Find where the given text appears and provide that cell's center as (X, Y) coordinate. 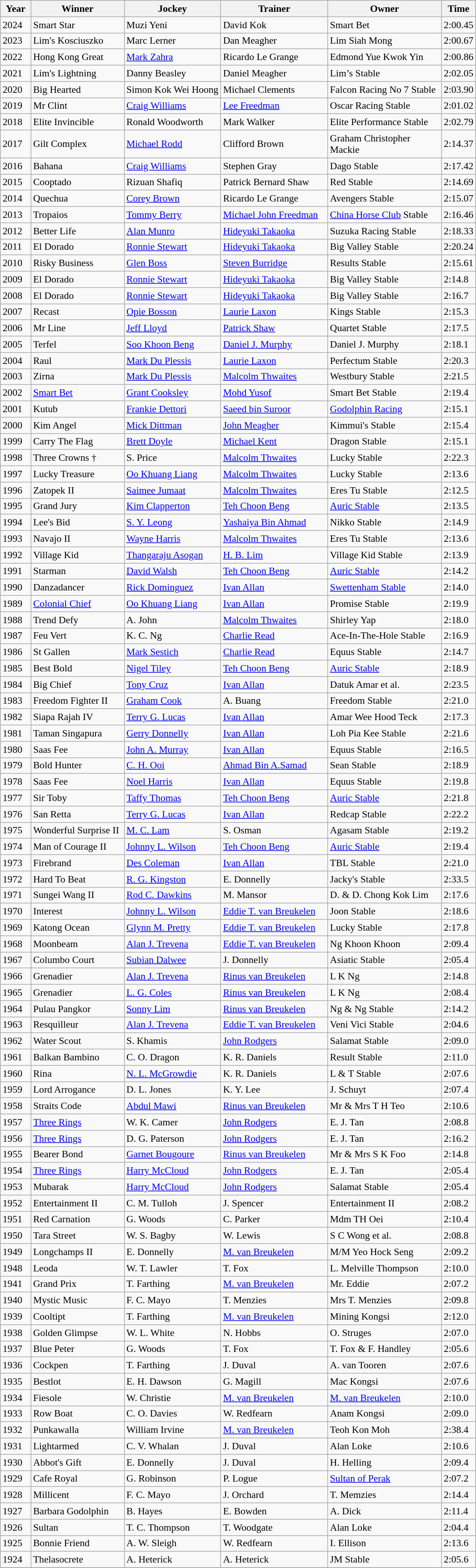
Cooptado (77, 182)
Jacky's Stable (385, 879)
William Irvine (173, 1430)
Daniel Meagher (275, 74)
Punkawalla (77, 1430)
H. B. Lim (275, 555)
Agasam Stable (385, 831)
2018 (15, 122)
2:08.2 (458, 1203)
Katong Ocean (77, 928)
Risky Business (77, 263)
2002 (15, 393)
2:13.9 (458, 555)
Ronald Woodworth (173, 122)
Dan Meagher (275, 41)
Saimee Jumaat (173, 490)
Sultan (77, 1528)
Veni Vici Stable (385, 1025)
1973 (15, 863)
Tropaios (77, 215)
Simon Kok Wei Hoong (173, 90)
2:03.90 (458, 90)
Result Stable (385, 1058)
1970 (15, 912)
Village Kid (77, 555)
1993 (15, 539)
Lim Siah Mong (385, 41)
1964 (15, 1009)
Freedom Fighter II (77, 701)
1962 (15, 1041)
Cooltipt (77, 1317)
1932 (15, 1430)
Quartet Stable (385, 328)
2:17.3 (458, 717)
Kim Angel (77, 425)
O. Struges (385, 1333)
1949 (15, 1252)
M/M Yeo Hock Seng (385, 1252)
Better Life (77, 231)
Joon Stable (385, 912)
Grant Cooksley (173, 393)
Navajo II (77, 539)
2:12.0 (458, 1317)
Danzadancer (77, 588)
2:20.24 (458, 247)
Recast (77, 312)
Avengers Stable (385, 199)
2:11.4 (458, 1511)
Tommy Berry (173, 215)
A. W. Sleigh (173, 1543)
Mr & Mrs T H Teo (385, 1106)
Balkan Bambino (77, 1058)
1931 (15, 1447)
J. Spencer (275, 1203)
Trainer (275, 9)
Smart Star (77, 25)
Marc Lerner (173, 41)
Mr Line (77, 328)
2:17.42 (458, 166)
Kimmui's Stable (385, 425)
Patrick Shaw (275, 328)
2008 (15, 296)
2:04.4 (458, 1528)
Mystic Music (77, 1301)
K. Y. Lee (275, 1090)
R. G. Kingston (173, 879)
Moonbeam (77, 944)
Steven Burridge (275, 263)
2:14.4 (458, 1495)
Michael John Freedman (275, 215)
Rod C. Dawkins (173, 895)
2:00.86 (458, 57)
T. Fox & F. Handley (385, 1349)
Interest (77, 912)
J. Orchard (275, 1495)
L. Melville Thompson (385, 1268)
G. Magill (275, 1381)
Falcon Racing No 7 Stable (385, 90)
Michael Kent (275, 442)
Bestlot (77, 1381)
Nigel Tiley (173, 669)
2014 (15, 199)
2:02.79 (458, 122)
2:07.0 (458, 1333)
1956 (15, 1139)
1934 (15, 1398)
David Walsh (173, 571)
Datuk Amar et al. (385, 685)
Glen Boss (173, 263)
N. L. McGrowdie (173, 1074)
1948 (15, 1268)
1975 (15, 831)
J. Schuyt (385, 1090)
Ace-In-The-Hole Stable (385, 636)
1985 (15, 669)
2:16.7 (458, 296)
1979 (15, 766)
S. Khamis (173, 1041)
Kings Stable (385, 312)
2022 (15, 57)
E. Bowden (275, 1511)
Muzi Yeni (173, 25)
W. Christie (173, 1398)
1986 (15, 652)
Mubarak (77, 1187)
W. S. Bagby (173, 1236)
Fiesole (77, 1398)
Leoda (77, 1268)
Ahmad Bin A.Samad (275, 766)
Year (15, 9)
Perfectum Stable (385, 361)
1965 (15, 993)
1952 (15, 1203)
Gerry Donnelly (173, 733)
2:11.0 (458, 1058)
Mick Dittman (173, 425)
Tony Cruz (173, 685)
1926 (15, 1528)
1954 (15, 1171)
Red Stable (385, 182)
Kim Clapperton (173, 506)
Sonny Lim (173, 1009)
2:00.45 (458, 25)
2011 (15, 247)
2:21.6 (458, 733)
Colonial Chief (77, 604)
Promise Stable (385, 604)
2:16.46 (458, 215)
Longchamps II (77, 1252)
Lim's Kosciuszko (77, 41)
2:14.9 (458, 523)
J. Donnelly (275, 960)
1999 (15, 442)
1928 (15, 1495)
Lightarmed (77, 1447)
Subian Dalwee (173, 960)
1935 (15, 1381)
China Horse Club Stable (385, 215)
Mining Kongsi (385, 1317)
Brett Doyle (173, 442)
Grand Jury (77, 506)
2:21.5 (458, 377)
C. O. Dragon (173, 1058)
T. Menzies (275, 1301)
2:15.07 (458, 199)
Siapa Rajah IV (77, 717)
2:33.5 (458, 879)
Lee's Bid (77, 523)
Mr. Eddie (385, 1284)
Mark Sestich (173, 652)
2:12.5 (458, 490)
1991 (15, 571)
Raul (77, 361)
2001 (15, 409)
Straits Code (77, 1106)
Garnet Bougoure (173, 1155)
G. Robinson (173, 1479)
Suzuka Racing Stable (385, 231)
T. Memzies (385, 1495)
John Meagher (275, 425)
A. Buang (275, 701)
2005 (15, 344)
Smart Bet Stable (385, 393)
Wonderful Surprise II (77, 831)
1989 (15, 604)
Glynn M. Pretty (173, 928)
Godolphin Racing (385, 409)
Taman Singapura (77, 733)
Redcap Stable (385, 814)
M. C. Lam (173, 831)
2021 (15, 74)
Cafe Royal (77, 1479)
Bold Hunter (77, 766)
Cockpen (77, 1366)
1978 (15, 782)
2:21.8 (458, 798)
S. Y. Leong (173, 523)
2:14.7 (458, 652)
Asiatic Stable (385, 960)
1972 (15, 879)
2:17.5 (458, 328)
T. C. Thompson (173, 1528)
1924 (15, 1560)
D. L. Jones (173, 1090)
1958 (15, 1106)
2:14.37 (458, 144)
D. G. Paterson (173, 1139)
S. Osman (275, 831)
Yashaiya Bin Ahmad (275, 523)
2010 (15, 263)
Three Crowns † (77, 458)
D. & D. Chong Kok Lim (385, 895)
Ng Khoon Khoon (385, 944)
Nikko Stable (385, 523)
1940 (15, 1301)
P. Logue (275, 1479)
John A. Murray (173, 750)
Amar Wee Hood Teck (385, 717)
Shirley Yap (385, 620)
A. Dick (385, 1511)
JM Stable (385, 1560)
1974 (15, 847)
1992 (15, 555)
1983 (15, 701)
1968 (15, 944)
2:18.1 (458, 344)
W. T. Lawler (173, 1268)
Alan Munro (173, 231)
Rizuan Shafiq (173, 182)
2017 (15, 144)
Results Stable (385, 263)
Freedom Stable (385, 701)
Edmond Yue Kwok Yin (385, 57)
Firebrand (77, 863)
1966 (15, 977)
Des Coleman (173, 863)
2:08.4 (458, 993)
Rina (77, 1074)
2007 (15, 312)
Sultan of Perak (385, 1479)
1961 (15, 1058)
Grand Prix (77, 1284)
T. Woodgate (275, 1528)
2:07.4 (458, 1090)
2013 (15, 215)
2:14.69 (458, 182)
2020 (15, 90)
2:10.4 (458, 1220)
Clifford Brown (275, 144)
1977 (15, 798)
Carry The Flag (77, 442)
1996 (15, 490)
K. C. Ng (173, 636)
I. Ellison (385, 1543)
1998 (15, 458)
Golden Glimpse (77, 1333)
2:09.2 (458, 1252)
2006 (15, 328)
Loh Pia Kee Stable (385, 733)
Lucky Treasure (77, 474)
Corey Brown (173, 199)
2:17.6 (458, 895)
S. Price (173, 458)
1933 (15, 1414)
1984 (15, 685)
C. V. Whalan (173, 1447)
2004 (15, 361)
Best Bold (77, 669)
C. Parker (275, 1220)
2003 (15, 377)
Bahana (77, 166)
2:09.8 (458, 1301)
2:16.9 (458, 636)
2:19.8 (458, 782)
Mark Walker (275, 122)
Anam Kongsi (385, 1414)
Pulau Pangkor (77, 1009)
2:19.2 (458, 831)
Blue Peter (77, 1349)
1941 (15, 1284)
Patrick Bernard Shaw (275, 182)
St Gallen (77, 652)
Mr Clint (77, 106)
Saeed bin Suroor (275, 409)
Trend Defy (77, 620)
C. M. Tulloh (173, 1203)
Mark Zahra (173, 57)
M. Mansor (275, 895)
1960 (15, 1074)
Red Carnation (77, 1220)
L. G. Coles (173, 993)
1971 (15, 895)
2012 (15, 231)
Graham Cook (173, 701)
1982 (15, 717)
2024 (15, 25)
Starman (77, 571)
Man of Courage II (77, 847)
Hong Kong Great (77, 57)
Thelasocrete (77, 1560)
Soo Khoon Beng (173, 344)
Oscar Racing Stable (385, 106)
Mr & Mrs S K Foo (385, 1155)
Gilt Complex (77, 144)
E. H. Dawson (173, 1381)
W. Lewis (275, 1236)
2:22.2 (458, 814)
Frankie Dettori (173, 409)
2:15.61 (458, 263)
Barbara Godolphin (77, 1511)
Noel Harris (173, 782)
Quechua (77, 199)
Elite Performance Stable (385, 122)
TBL Stable (385, 863)
1963 (15, 1025)
1951 (15, 1220)
Swettenham Stable (385, 588)
1927 (15, 1511)
Row Boat (77, 1414)
Bearer Bond (77, 1155)
2015 (15, 182)
Resquilleur (77, 1025)
2:20.3 (458, 361)
1950 (15, 1236)
Columbo Court (77, 960)
Big Chief (77, 685)
A. van Tooren (385, 1366)
1981 (15, 733)
H. Helling (385, 1462)
Big Hearted (77, 90)
Michael Clements (275, 90)
Opie Bosson (173, 312)
Ng & Ng Stable (385, 1009)
2:00.67 (458, 41)
1969 (15, 928)
Village Kid Stable (385, 555)
Abdul Mawi (173, 1106)
Mdm TH Oei (385, 1220)
2:04.6 (458, 1025)
1967 (15, 960)
1980 (15, 750)
W. K. Camer (173, 1122)
Dago Stable (385, 166)
1990 (15, 588)
1987 (15, 636)
2:16.5 (458, 750)
Millicent (77, 1495)
Danny Beasley (173, 74)
Graham Christopher Mackie (385, 144)
1953 (15, 1187)
Lord Arrogance (77, 1090)
2:15.3 (458, 312)
1994 (15, 523)
Lim’s Stable (385, 74)
2:14.0 (458, 588)
Lee Freedman (275, 106)
Abbot's Gift (77, 1462)
Bonnie Friend (77, 1543)
2:15.4 (458, 425)
Jeff Lloyd (173, 328)
Rick Dominguez (173, 588)
2:01.02 (458, 106)
Taffy Thomas (173, 798)
1976 (15, 814)
Tara Street (77, 1236)
Westbury Stable (385, 377)
Winner (77, 9)
Teoh Kon Moh (385, 1430)
Dragon Stable (385, 442)
2:19.9 (458, 604)
1930 (15, 1462)
C. H. Ooi (173, 766)
Terfel (77, 344)
1938 (15, 1333)
2000 (15, 425)
Mrs T. Menzies (385, 1301)
B. Hayes (173, 1511)
Michael Rodd (173, 144)
2016 (15, 166)
2:38.4 (458, 1430)
1955 (15, 1155)
Stephen Gray (275, 166)
Zatopek II (77, 490)
N. Hobbs (275, 1333)
San Retta (77, 814)
Kutub (77, 409)
2:02.05 (458, 74)
Jockey (173, 9)
2:18.6 (458, 912)
Owner (385, 9)
1997 (15, 474)
Wayne Harris (173, 539)
A. John (173, 620)
Time (458, 9)
Mohd Yusof (275, 393)
1925 (15, 1543)
2:18.33 (458, 231)
Sungei Wang II (77, 895)
Elite Invincible (77, 122)
Water Scout (77, 1041)
1988 (15, 620)
Lim's Lightning (77, 74)
2009 (15, 280)
Zirna (77, 377)
1929 (15, 1479)
Sir Toby (77, 798)
L & T Stable (385, 1074)
1936 (15, 1366)
Sean Stable (385, 766)
2019 (15, 106)
2:17.8 (458, 928)
2:23.5 (458, 685)
Hard To Beat (77, 879)
2023 (15, 41)
Mac Kongsi (385, 1381)
1939 (15, 1317)
W. L. White (173, 1333)
1957 (15, 1122)
S C Wong et al. (385, 1236)
2:16.2 (458, 1139)
2:18.0 (458, 620)
2:22.3 (458, 458)
David Kok (275, 25)
1959 (15, 1090)
1937 (15, 1349)
Feu Vert (77, 636)
1995 (15, 506)
Thangaraju Asogan (173, 555)
C. O. Davies (173, 1414)
2:13.5 (458, 506)
